For the text-containing cell, return its midpoint in [x, y] coordinate format. 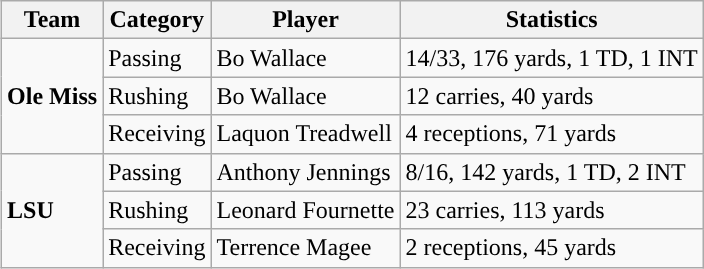
4 receptions, 71 yards [552, 134]
Laquon Treadwell [306, 134]
Ole Miss [52, 96]
Anthony Jennings [306, 172]
14/33, 176 yards, 1 TD, 1 INT [552, 58]
8/16, 142 yards, 1 TD, 2 INT [552, 172]
23 carries, 113 yards [552, 210]
Terrence Magee [306, 248]
Category [157, 20]
Player [306, 20]
Team [52, 20]
Leonard Fournette [306, 210]
12 carries, 40 yards [552, 96]
LSU [52, 210]
Statistics [552, 20]
2 receptions, 45 yards [552, 248]
